Identify which cell holds the provided text, then report its (X, Y) central coordinate. 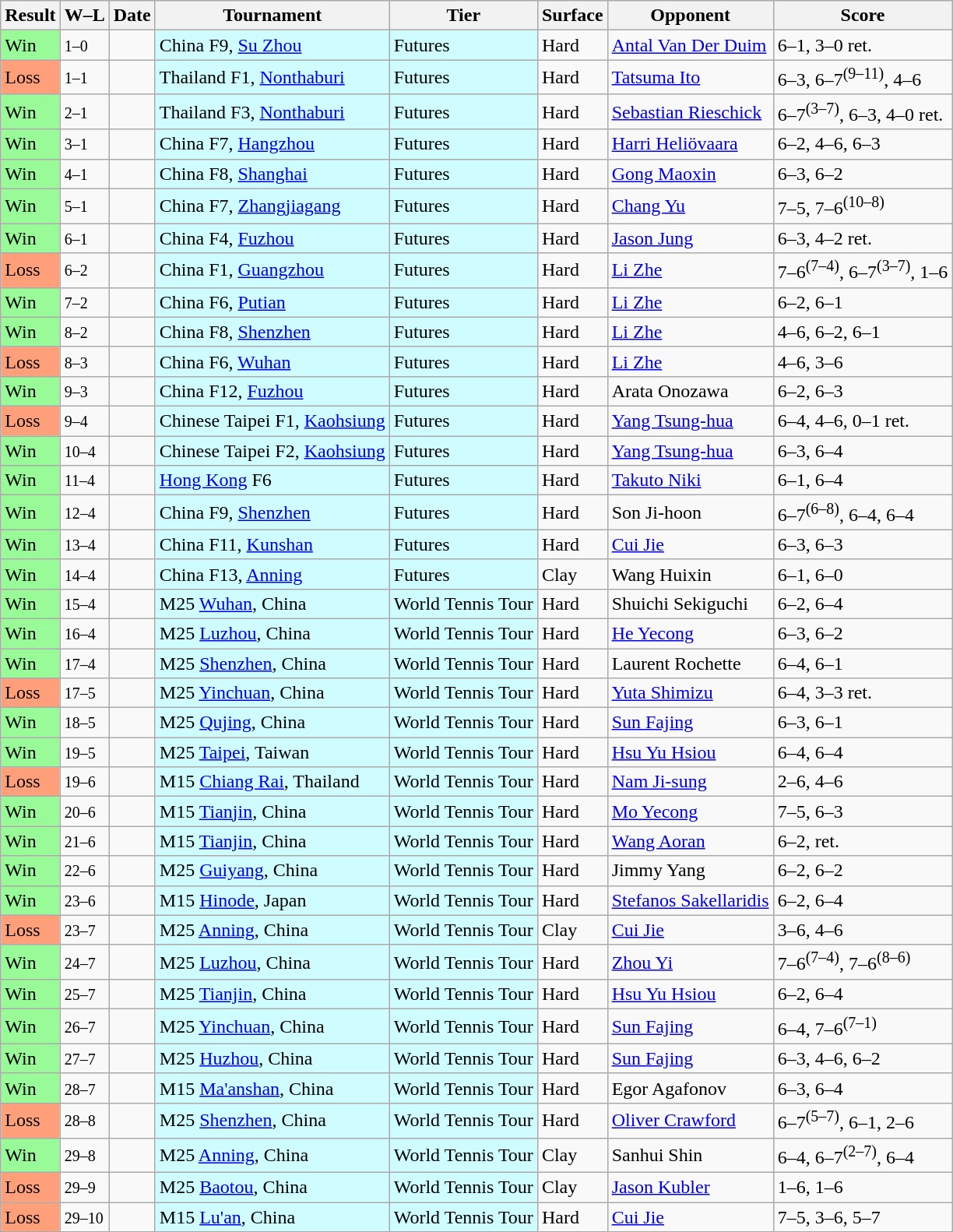
M25 Qujing, China (273, 723)
2–1 (84, 112)
China F8, Shanghai (273, 174)
M25 Guiyang, China (273, 871)
China F4, Fuzhou (273, 238)
Tournament (273, 16)
2–6, 4–6 (863, 782)
M25 Wuhan, China (273, 604)
Gong Maoxin (690, 174)
12–4 (84, 512)
Sanhui Shin (690, 1156)
6–4, 6–1 (863, 664)
25–7 (84, 994)
Date (132, 16)
Laurent Rochette (690, 664)
Yuta Shimizu (690, 693)
Wang Aoran (690, 841)
6–1, 3–0 ret. (863, 45)
1–1 (84, 78)
China F7, Zhangjiagang (273, 206)
26–7 (84, 1026)
6–3, 4–6, 6–2 (863, 1058)
24–7 (84, 963)
Tatsuma Ito (690, 78)
Wang Huixin (690, 574)
23–7 (84, 930)
17–5 (84, 693)
Tier (463, 16)
19–6 (84, 782)
Son Ji-hoon (690, 512)
M25 Baotou, China (273, 1188)
6–1, 6–4 (863, 480)
7–5, 3–6, 5–7 (863, 1217)
29–9 (84, 1188)
6–2 (84, 271)
Egor Agafonov (690, 1088)
6–1 (84, 238)
Jason Kubler (690, 1188)
6–1, 6–0 (863, 574)
8–2 (84, 332)
M15 Lu'an, China (273, 1217)
6–3, 6–3 (863, 544)
22–6 (84, 871)
China F11, Kunshan (273, 544)
4–1 (84, 174)
China F6, Wuhan (273, 361)
6–2, 6–2 (863, 871)
19–5 (84, 752)
Chinese Taipei F2, Kaohsiung (273, 451)
Zhou Yi (690, 963)
Chang Yu (690, 206)
14–4 (84, 574)
9–3 (84, 391)
4–6, 3–6 (863, 361)
China F6, Putian (273, 302)
15–4 (84, 604)
18–5 (84, 723)
3–1 (84, 144)
29–8 (84, 1156)
10–4 (84, 451)
6–4, 3–3 ret. (863, 693)
23–6 (84, 900)
8–3 (84, 361)
Score (863, 16)
6–2, 4–6, 6–3 (863, 144)
Thailand F1, Nonthaburi (273, 78)
7–6(7–4), 7–6(8–6) (863, 963)
Surface (572, 16)
21–6 (84, 841)
China F1, Guangzhou (273, 271)
Sebastian Rieschick (690, 112)
6–3, 6–1 (863, 723)
Harri Heliövaara (690, 144)
Result (30, 16)
M15 Chiang Rai, Thailand (273, 782)
17–4 (84, 664)
M25 Taipei, Taiwan (273, 752)
China F8, Shenzhen (273, 332)
M15 Hinode, Japan (273, 900)
11–4 (84, 480)
China F13, Anning (273, 574)
6–7(5–7), 6–1, 2–6 (863, 1120)
6–2, 6–1 (863, 302)
7–5, 6–3 (863, 811)
28–8 (84, 1120)
29–10 (84, 1217)
Jason Jung (690, 238)
6–7(3–7), 6–3, 4–0 ret. (863, 112)
28–7 (84, 1088)
Opponent (690, 16)
Mo Yecong (690, 811)
Stefanos Sakellaridis (690, 900)
Hong Kong F6 (273, 480)
1–6, 1–6 (863, 1188)
Chinese Taipei F1, Kaohsiung (273, 421)
6–7(6–8), 6–4, 6–4 (863, 512)
9–4 (84, 421)
China F12, Fuzhou (273, 391)
Antal Van Der Duim (690, 45)
7–5, 7–6(10–8) (863, 206)
6–2, 6–3 (863, 391)
He Yecong (690, 633)
China F9, Shenzhen (273, 512)
6–4, 6–4 (863, 752)
6–4, 7–6(7–1) (863, 1026)
6–4, 4–6, 0–1 ret. (863, 421)
Oliver Crawford (690, 1120)
13–4 (84, 544)
16–4 (84, 633)
M15 Ma'anshan, China (273, 1088)
Arata Onozawa (690, 391)
6–4, 6–7(2–7), 6–4 (863, 1156)
4–6, 6–2, 6–1 (863, 332)
M25 Huzhou, China (273, 1058)
China F9, Su Zhou (273, 45)
Thailand F3, Nonthaburi (273, 112)
6–3, 4–2 ret. (863, 238)
6–3, 6–7(9–11), 4–6 (863, 78)
Jimmy Yang (690, 871)
7–6(7–4), 6–7(3–7), 1–6 (863, 271)
Shuichi Sekiguchi (690, 604)
Nam Ji-sung (690, 782)
China F7, Hangzhou (273, 144)
M25 Tianjin, China (273, 994)
7–2 (84, 302)
20–6 (84, 811)
W–L (84, 16)
1–0 (84, 45)
27–7 (84, 1058)
Takuto Niki (690, 480)
3–6, 4–6 (863, 930)
5–1 (84, 206)
6–2, ret. (863, 841)
